From the cell containing the given text, extract its center point as (X, Y) coordinate. 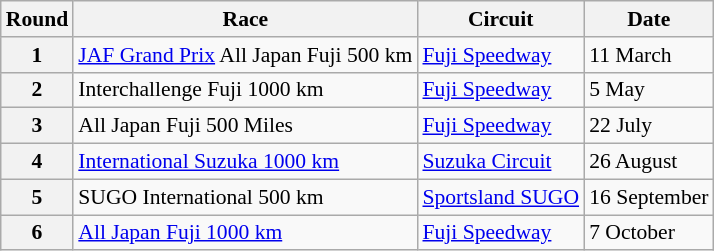
Race (245, 19)
JAF Grand Prix All Japan Fuji 500 km (245, 55)
1 (38, 55)
Interchallenge Fuji 1000 km (245, 90)
5 May (648, 90)
4 (38, 162)
2 (38, 90)
3 (38, 126)
11 March (648, 55)
Round (38, 19)
26 August (648, 162)
16 September (648, 197)
Circuit (500, 19)
Date (648, 19)
7 October (648, 233)
22 July (648, 126)
All Japan Fuji 1000 km (245, 233)
All Japan Fuji 500 Miles (245, 126)
Suzuka Circuit (500, 162)
SUGO International 500 km (245, 197)
5 (38, 197)
Sportsland SUGO (500, 197)
6 (38, 233)
International Suzuka 1000 km (245, 162)
